For the text-containing cell, return its midpoint in (x, y) coordinate format. 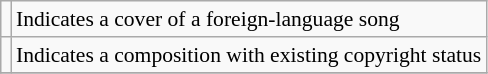
Indicates a cover of a foreign-language song (248, 19)
Indicates a composition with existing copyright status (248, 55)
